Provide the [x, y] coordinate of the cell's center where the given text is located.  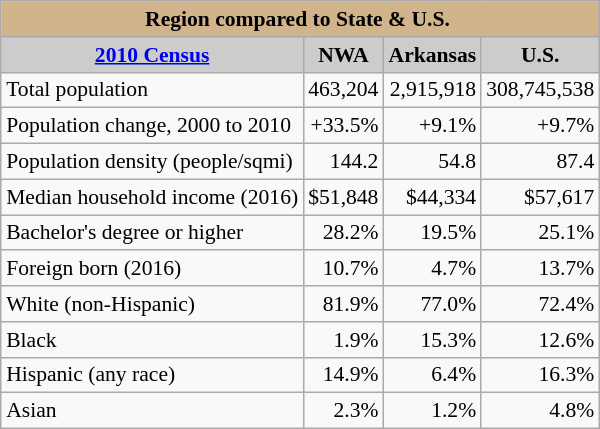
77.0% [432, 304]
1.2% [432, 411]
81.9% [343, 304]
144.2 [343, 161]
Asian [152, 411]
U.S. [540, 54]
87.4 [540, 161]
1.9% [343, 339]
4.7% [432, 268]
Population density (people/sqmi) [152, 161]
54.8 [432, 161]
15.3% [432, 339]
72.4% [540, 304]
Median household income (2016) [152, 197]
Arkansas [432, 54]
Total population [152, 90]
NWA [343, 54]
463,204 [343, 90]
Bachelor's degree or higher [152, 232]
Hispanic (any race) [152, 375]
$57,617 [540, 197]
25.1% [540, 232]
Black [152, 339]
+33.5% [343, 126]
13.7% [540, 268]
Region compared to State & U.S. [300, 19]
+9.1% [432, 126]
308,745,538 [540, 90]
Foreign born (2016) [152, 268]
$51,848 [343, 197]
Population change, 2000 to 2010 [152, 126]
14.9% [343, 375]
2010 Census [152, 54]
4.8% [540, 411]
White (non-Hispanic) [152, 304]
2,915,918 [432, 90]
28.2% [343, 232]
$44,334 [432, 197]
12.6% [540, 339]
2.3% [343, 411]
19.5% [432, 232]
16.3% [540, 375]
6.4% [432, 375]
10.7% [343, 268]
+9.7% [540, 126]
